For the text-containing cell, return its midpoint in [x, y] coordinate format. 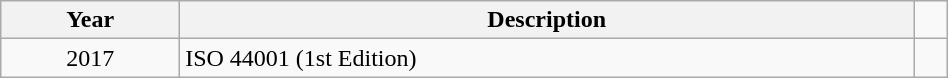
Description [547, 20]
ISO 44001 (1st Edition) [547, 58]
Year [90, 20]
2017 [90, 58]
